Extract the (X, Y) coordinate from the center of the cell holding the provided text.  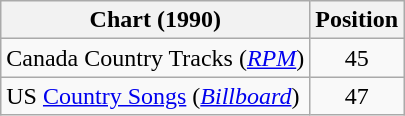
Position (357, 20)
47 (357, 96)
Canada Country Tracks (RPM) (156, 58)
45 (357, 58)
US Country Songs (Billboard) (156, 96)
Chart (1990) (156, 20)
